From the cell containing the given text, extract its center point as (X, Y) coordinate. 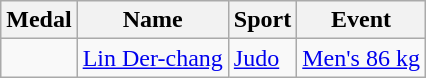
Judo (262, 58)
Medal (39, 20)
Name (152, 20)
Event (362, 20)
Sport (262, 20)
Lin Der-chang (152, 58)
Men's 86 kg (362, 58)
